Return the [x, y] coordinate for the center point of the cell that contains the specified text.  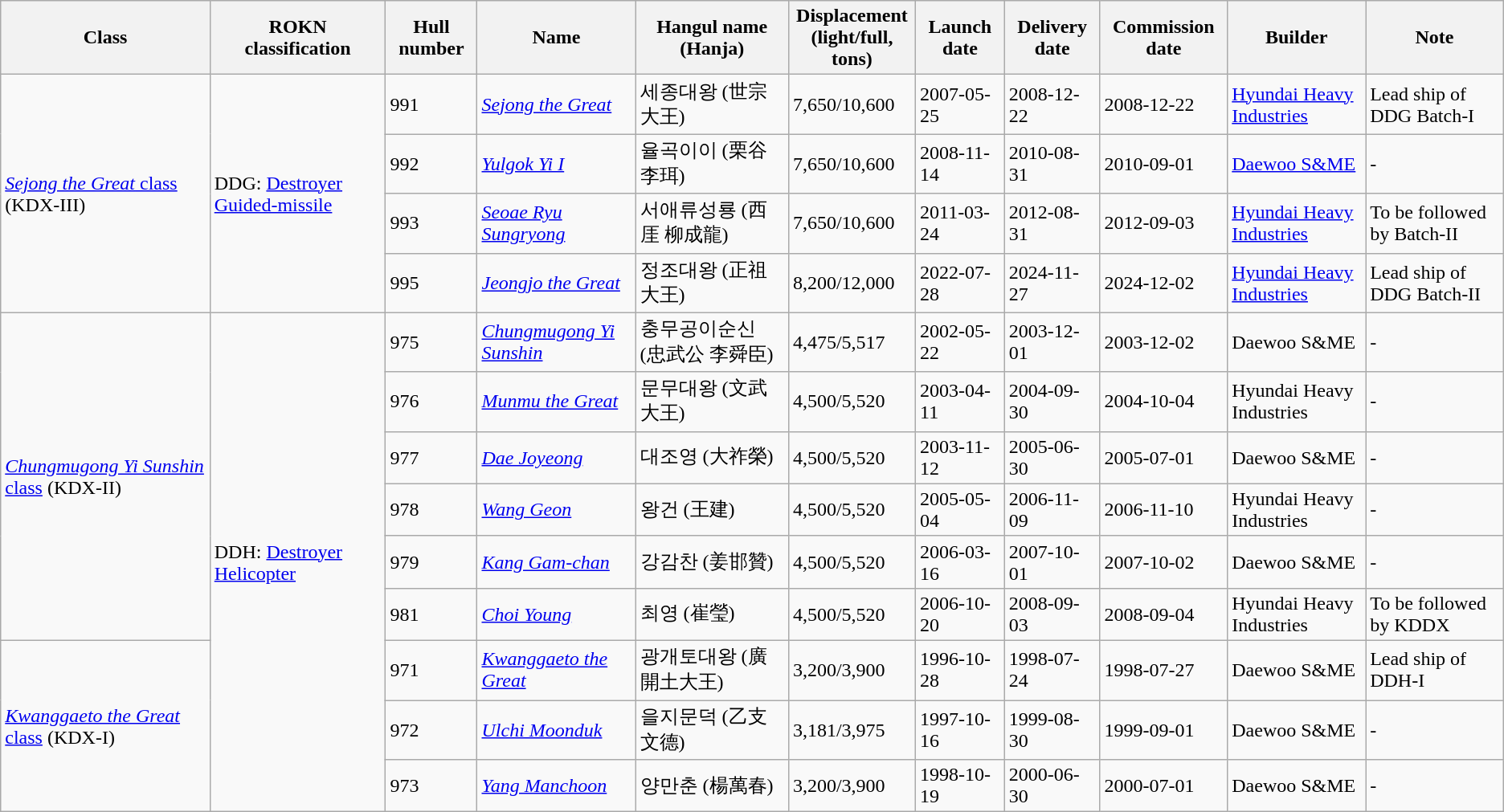
991 [431, 104]
2006-11-10 [1163, 509]
2005-07-01 [1163, 458]
Delivery date [1052, 38]
Name [556, 38]
3,181/3,975 [852, 730]
Yang Manchoon [556, 785]
서애류성룡 (西厓 柳成龍) [712, 223]
975 [431, 342]
세종대왕 (世宗大王) [712, 104]
Launch date [959, 38]
최영 (崔瑩) [712, 614]
왕건 (王建) [712, 509]
문무대왕 (文武大王) [712, 402]
Ulchi Moonduk [556, 730]
To be followed by KDDX [1435, 614]
1997-10-16 [959, 730]
Choi Young [556, 614]
2010-08-31 [1052, 164]
Displacement(light/full, tons) [852, 38]
Kang Gam-chan [556, 562]
992 [431, 164]
Wang Geon [556, 509]
Class [105, 38]
2006-11-09 [1052, 509]
2003-12-02 [1163, 342]
Chungmugong Yi Sunshin class (KDX-II) [105, 476]
2002-05-22 [959, 342]
2006-10-20 [959, 614]
Seoae Ryu Sungryong [556, 223]
972 [431, 730]
1999-09-01 [1163, 730]
1999-08-30 [1052, 730]
971 [431, 670]
2024-12-02 [1163, 283]
율곡이이 (栗谷 李珥) [712, 164]
2024-11-27 [1052, 283]
ROKN classification [297, 38]
을지문덕 (乙支文德) [712, 730]
973 [431, 785]
Sejong the Great class (KDX-III) [105, 194]
Jeongjo the Great [556, 283]
광개토대왕 (廣開土大王) [712, 670]
Munmu the Great [556, 402]
Hull number [431, 38]
4,475/5,517 [852, 342]
Chungmugong Yi Sunshin [556, 342]
993 [431, 223]
2000-06-30 [1052, 785]
2008-11-14 [959, 164]
2006-03-16 [959, 562]
1996-10-28 [959, 670]
976 [431, 402]
강감찬 (姜邯贊) [712, 562]
Note [1435, 38]
Sejong the Great [556, 104]
2004-09-30 [1052, 402]
Builder [1297, 38]
Kwanggaeto the Great [556, 670]
2007-05-25 [959, 104]
Lead ship of DDG Batch-I [1435, 104]
To be followed by Batch-II [1435, 223]
1998-10-19 [959, 785]
DDH: Destroyer Helicopter [297, 562]
2007-10-01 [1052, 562]
1998-07-27 [1163, 670]
Kwanggaeto the Great class (KDX-I) [105, 726]
Commission date [1163, 38]
2005-06-30 [1052, 458]
2022-07-28 [959, 283]
DDG: Destroyer Guided-missile [297, 194]
양만춘 (楊萬春) [712, 785]
8,200/12,000 [852, 283]
2008-09-04 [1163, 614]
2005-05-04 [959, 509]
2003-11-12 [959, 458]
978 [431, 509]
충무공이순신 (忠武公 李舜臣) [712, 342]
정조대왕 (正祖大王) [712, 283]
Lead ship of DDG Batch-II [1435, 283]
979 [431, 562]
Yulgok Yi I [556, 164]
995 [431, 283]
2012-09-03 [1163, 223]
대조영 (大祚榮) [712, 458]
2003-04-11 [959, 402]
1998-07-24 [1052, 670]
2011-03-24 [959, 223]
Hangul name(Hanja) [712, 38]
2003-12-01 [1052, 342]
977 [431, 458]
2008-09-03 [1052, 614]
Dae Joyeong [556, 458]
2007-10-02 [1163, 562]
981 [431, 614]
Lead ship of DDH-I [1435, 670]
2000-07-01 [1163, 785]
2012-08-31 [1052, 223]
2010-09-01 [1163, 164]
2004-10-04 [1163, 402]
